Provide the [X, Y] coordinate of the cell's center where the given text is located.  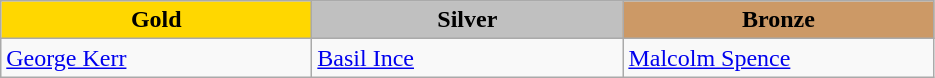
Malcolm Spence [778, 58]
George Kerr [156, 58]
Silver [468, 20]
Basil Ince [468, 58]
Bronze [778, 20]
Gold [156, 20]
